Locate the cell with the specified text and output its [X, Y] center coordinate. 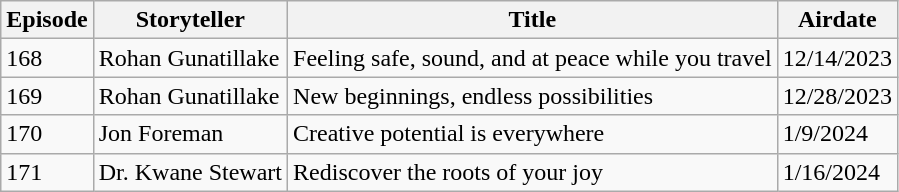
Dr. Kwane Stewart [190, 172]
Airdate [837, 20]
Storyteller [190, 20]
12/28/2023 [837, 96]
170 [47, 134]
Feeling safe, sound, and at peace while you travel [533, 58]
12/14/2023 [837, 58]
Creative potential is everywhere [533, 134]
Episode [47, 20]
1/9/2024 [837, 134]
168 [47, 58]
Rediscover the roots of your joy [533, 172]
169 [47, 96]
New beginnings, endless possibilities [533, 96]
Jon Foreman [190, 134]
171 [47, 172]
1/16/2024 [837, 172]
Title [533, 20]
